Scan for the cell matching the given text and deliver its [x, y] coordinate at center. 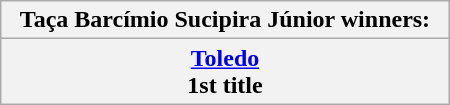
Taça Barcímio Sucipira Júnior winners: [225, 20]
Toledo1st title [225, 72]
